Provide the (x, y) coordinate of the cell's center where the given text is located.  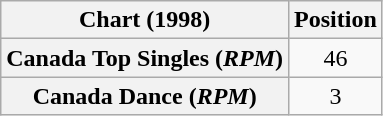
Chart (1998) (145, 20)
Canada Dance (RPM) (145, 96)
3 (336, 96)
Position (336, 20)
46 (336, 58)
Canada Top Singles (RPM) (145, 58)
